Search for the cell housing the specified text and yield its (X, Y) center coordinate. 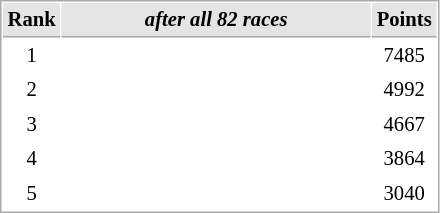
after all 82 races (216, 20)
3 (32, 124)
4992 (404, 90)
2 (32, 90)
Points (404, 20)
5 (32, 194)
Rank (32, 20)
1 (32, 56)
3040 (404, 194)
4 (32, 158)
3864 (404, 158)
7485 (404, 56)
4667 (404, 124)
